Locate the cell with the specified text and output its (x, y) center coordinate. 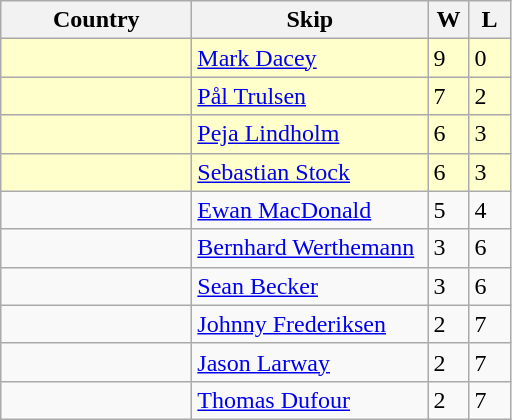
Bernhard Werthemann (310, 248)
9 (448, 58)
Pål Trulsen (310, 96)
Jason Larway (310, 362)
Sean Becker (310, 286)
Skip (310, 20)
W (448, 20)
L (490, 20)
Ewan MacDonald (310, 210)
Johnny Frederiksen (310, 324)
Sebastian Stock (310, 172)
Country (96, 20)
Thomas Dufour (310, 400)
Mark Dacey (310, 58)
Peja Lindholm (310, 134)
5 (448, 210)
4 (490, 210)
0 (490, 58)
